Scan for the cell matching the given text and deliver its [X, Y] coordinate at center. 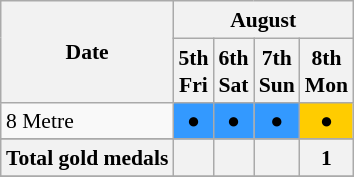
8 Metre [87, 120]
7thSun [277, 70]
1 [326, 158]
5thFri [193, 70]
8thMon [326, 70]
August [263, 20]
6thSat [233, 70]
Total gold medals [87, 158]
Date [87, 52]
